Detect which cell encompasses the target text, then output its (X, Y) center coordinate. 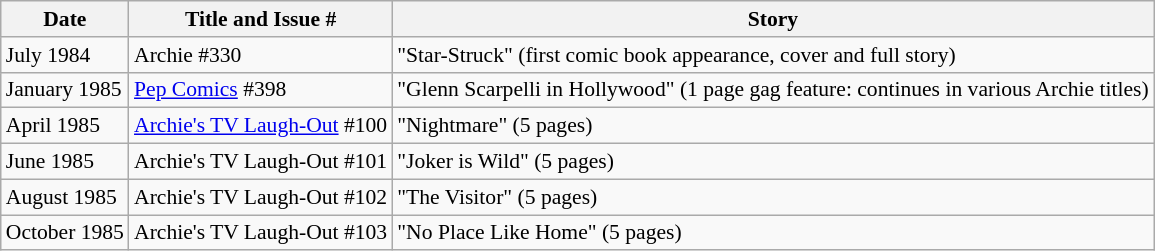
June 1985 (65, 162)
Archie's TV Laugh-Out #103 (260, 233)
"No Place Like Home" (5 pages) (772, 233)
January 1985 (65, 90)
Archie's TV Laugh-Out #100 (260, 126)
Pep Comics #398 (260, 90)
"Glenn Scarpelli in Hollywood" (1 page gag feature: continues in various Archie titles) (772, 90)
"Nightmare" (5 pages) (772, 126)
"Joker is Wild" (5 pages) (772, 162)
October 1985 (65, 233)
Story (772, 19)
Archie's TV Laugh-Out #102 (260, 197)
July 1984 (65, 55)
April 1985 (65, 126)
"Star-Struck" (first comic book appearance, cover and full story) (772, 55)
Archie #330 (260, 55)
"The Visitor" (5 pages) (772, 197)
Archie's TV Laugh-Out #101 (260, 162)
Title and Issue # (260, 19)
Date (65, 19)
August 1985 (65, 197)
